For the text-containing cell, return its midpoint in [x, y] coordinate format. 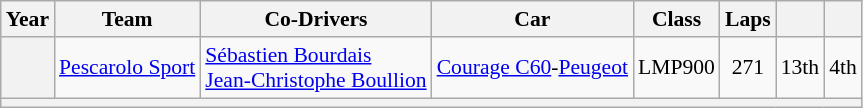
Class [676, 19]
4th [843, 68]
Co-Drivers [316, 19]
Courage C60-Peugeot [532, 68]
Team [127, 19]
Car [532, 19]
271 [748, 68]
13th [800, 68]
Sébastien Bourdais Jean-Christophe Boullion [316, 68]
Year [28, 19]
Pescarolo Sport [127, 68]
LMP900 [676, 68]
Laps [748, 19]
